Scan for the cell matching the given text and deliver its [x, y] coordinate at center. 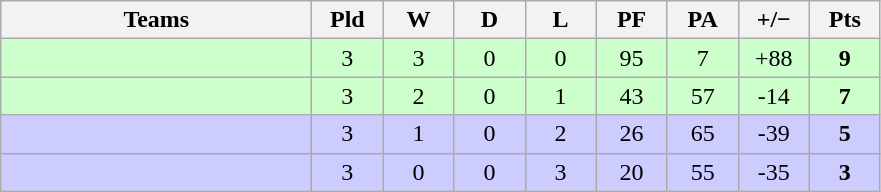
95 [632, 58]
26 [632, 134]
PF [632, 20]
+/− [774, 20]
-39 [774, 134]
-35 [774, 172]
Pts [844, 20]
9 [844, 58]
+88 [774, 58]
Pld [348, 20]
43 [632, 96]
5 [844, 134]
D [490, 20]
PA [702, 20]
55 [702, 172]
20 [632, 172]
L [560, 20]
-14 [774, 96]
Teams [156, 20]
W [418, 20]
65 [702, 134]
57 [702, 96]
